Return the [X, Y] coordinate for the center point of the cell that contains the specified text.  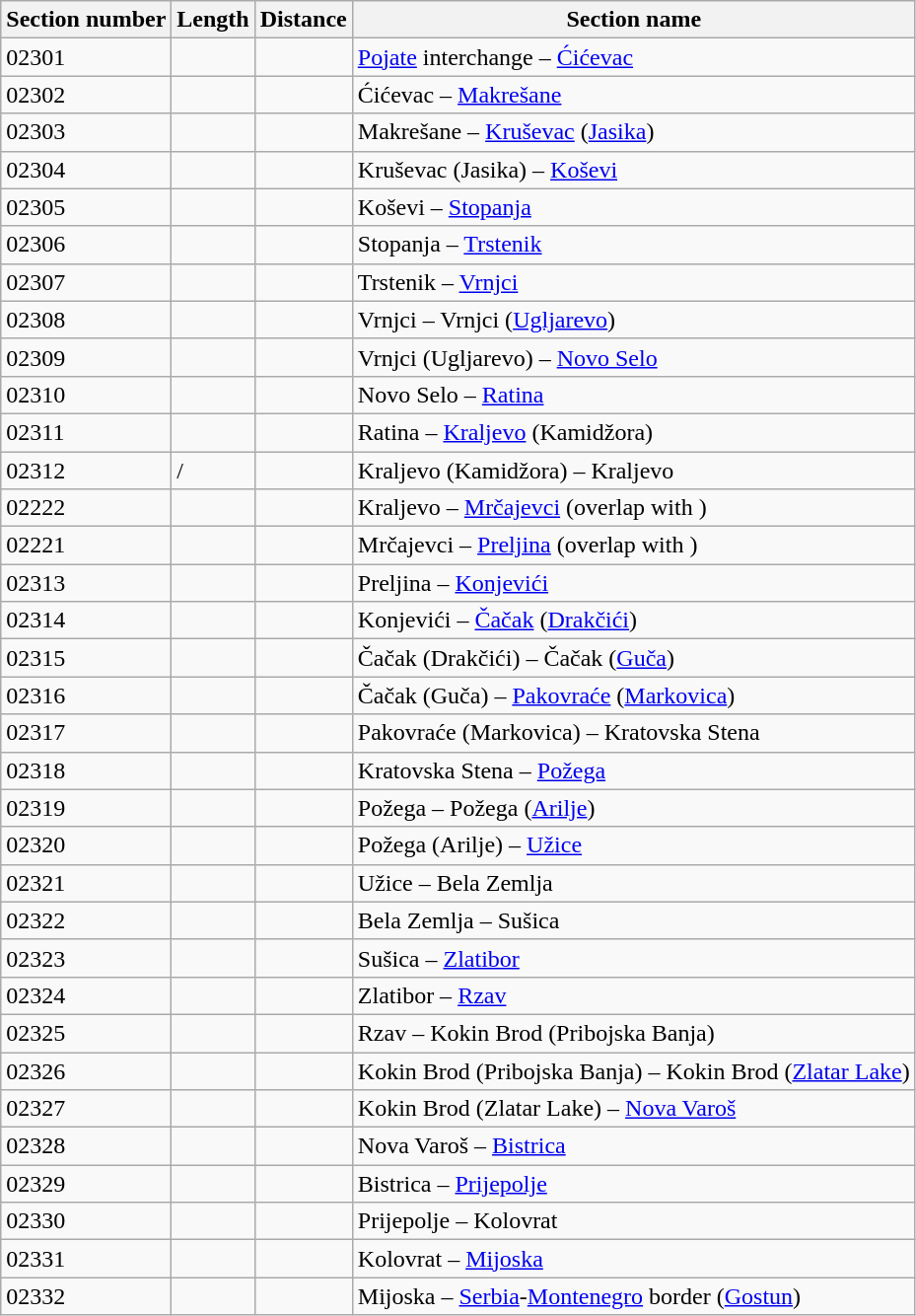
02301 [87, 57]
02325 [87, 1033]
02313 [87, 583]
Kokin Brod (Zlatar Lake) – Nova Varoš [633, 1109]
Požega (Arilje) – Užice [633, 845]
Length [213, 20]
02316 [87, 695]
Požega – Požega (Arilje) [633, 808]
Čačak (Drakčići) – Čačak (Guča) [633, 658]
Ratina – Kraljevo (Kamidžora) [633, 432]
02314 [87, 621]
02306 [87, 245]
Vrnjci (Ugljarevo) – Novo Selo [633, 357]
02328 [87, 1146]
02317 [87, 733]
02315 [87, 658]
02329 [87, 1184]
Bistrica – Prijepolje [633, 1184]
Section number [87, 20]
/ [213, 471]
Rzav – Kokin Brod (Pribojska Banja) [633, 1033]
02318 [87, 770]
Makrešane – Kruševac (Jasika) [633, 132]
Novo Selo – Ratina [633, 395]
02310 [87, 395]
02322 [87, 920]
Preljina – Konjevići [633, 583]
Section name [633, 20]
02311 [87, 432]
Pojate interchange – Ćićevac [633, 57]
02305 [87, 207]
02323 [87, 958]
Stopanja – Trstenik [633, 245]
02327 [87, 1109]
02332 [87, 1296]
Trstenik – Vrnjci [633, 282]
02312 [87, 471]
Prijepolje – Kolovrat [633, 1221]
Mijoska – Serbia-Montenegro border (Gostun) [633, 1296]
02221 [87, 546]
Užice – Bela Zemlja [633, 883]
02307 [87, 282]
Distance [304, 20]
Kokin Brod (Pribojska Banja) – Kokin Brod (Zlatar Lake) [633, 1070]
02321 [87, 883]
Kraljevo – Mrčajevci (overlap with ) [633, 508]
02304 [87, 170]
Kolovrat – Mijoska [633, 1259]
Vrnjci – Vrnjci (Ugljarevo) [633, 320]
Bela Zemlja – Sušica [633, 920]
Zlatibor – Rzav [633, 995]
Pakovraće (Markovica) – Kratovska Stena [633, 733]
Čačak (Guča) – Pakovraće (Markovica) [633, 695]
Koševi – Stopanja [633, 207]
Kratovska Stena – Požega [633, 770]
02320 [87, 845]
02326 [87, 1070]
02324 [87, 995]
02303 [87, 132]
Konjevići – Čačak (Drakčići) [633, 621]
Mrčajevci – Preljina (overlap with ) [633, 546]
02319 [87, 808]
02308 [87, 320]
02222 [87, 508]
02331 [87, 1259]
Sušica – Zlatibor [633, 958]
Kruševac (Jasika) – Koševi [633, 170]
02309 [87, 357]
02330 [87, 1221]
Ćićevac – Makrešane [633, 95]
Kraljevo (Kamidžora) – Kraljevo [633, 471]
02302 [87, 95]
Nova Varoš – Bistrica [633, 1146]
